Search for the cell housing the specified text and yield its (X, Y) center coordinate. 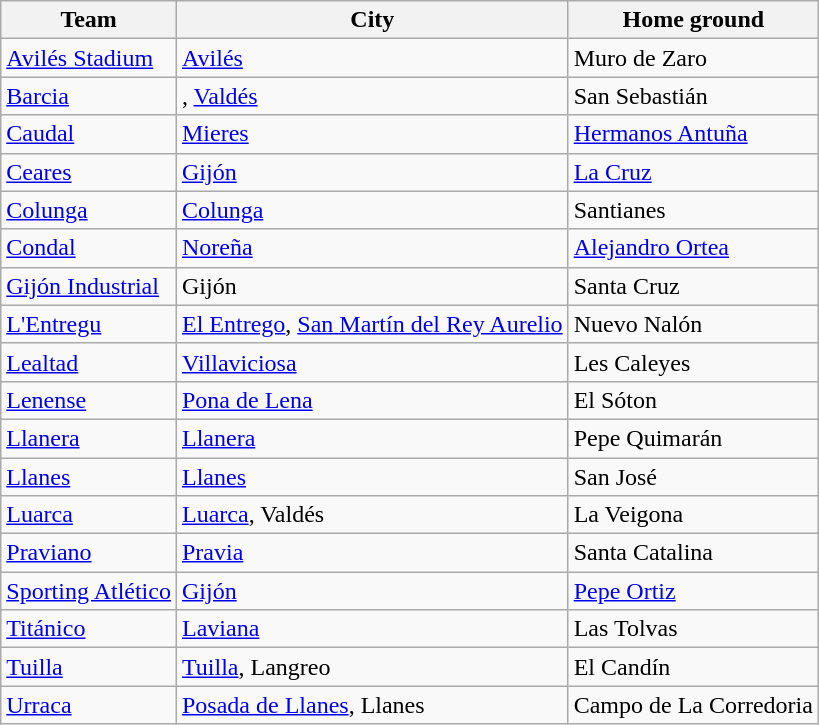
Caudal (89, 134)
L'Entregu (89, 324)
San Sebastián (693, 96)
Lenense (89, 400)
Lealtad (89, 362)
Team (89, 20)
Luarca, Valdés (372, 515)
El Entrego, San Martín del Rey Aurelio (372, 324)
Hermanos Antuña (693, 134)
Las Tolvas (693, 629)
Urraca (89, 705)
Luarca (89, 515)
Posada de Llanes, Llanes (372, 705)
, Valdés (372, 96)
Villaviciosa (372, 362)
Muro de Zaro (693, 58)
San José (693, 477)
Campo de La Corredoria (693, 705)
City (372, 20)
Sporting Atlético (89, 591)
Tuilla, Langreo (372, 667)
El Sóton (693, 400)
Gijón Industrial (89, 286)
Pepe Ortiz (693, 591)
La Cruz (693, 172)
Noreña (372, 248)
Les Caleyes (693, 362)
Pravia (372, 553)
Nuevo Nalón (693, 324)
Avilés (372, 58)
Condal (89, 248)
Pepe Quimarán (693, 438)
Santa Catalina (693, 553)
Pona de Lena (372, 400)
Alejandro Ortea (693, 248)
Santianes (693, 210)
Laviana (372, 629)
Barcia (89, 96)
Santa Cruz (693, 286)
Ceares (89, 172)
Home ground (693, 20)
Tuilla (89, 667)
Avilés Stadium (89, 58)
El Candín (693, 667)
Titánico (89, 629)
Praviano (89, 553)
Mieres (372, 134)
La Veigona (693, 515)
